Identify which cell holds the provided text, then report its (x, y) central coordinate. 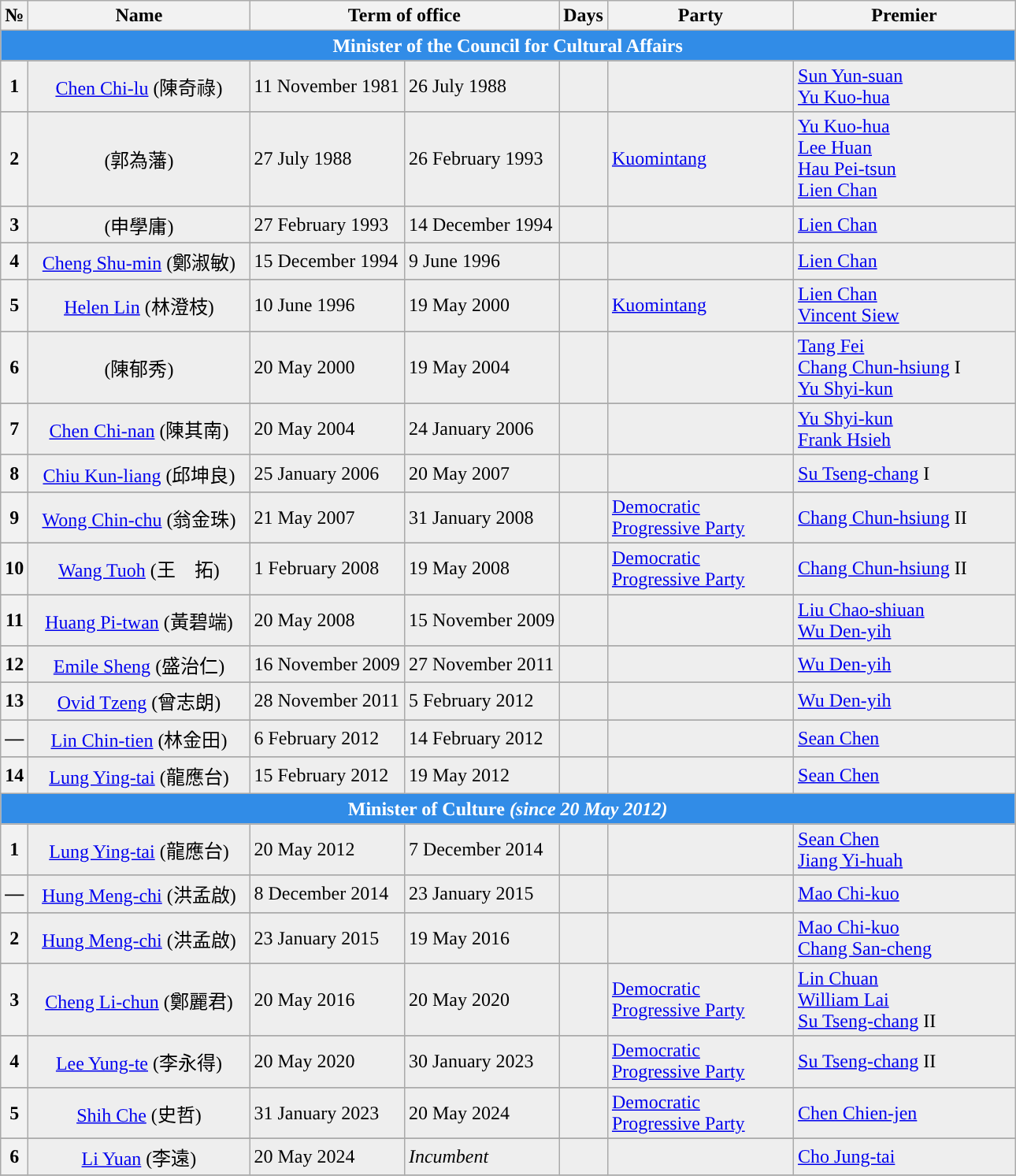
Lien ChanVincent Siew (904, 306)
Premier (904, 16)
14 (14, 775)
Cho Jung-tai (904, 1156)
25 January 2006 (327, 473)
19 May 2000 (481, 306)
(陳郁秀) (139, 367)
31 January 2023 (327, 1112)
7 December 2014 (481, 849)
Party (700, 16)
20 May 2000 (327, 367)
11 (14, 619)
28 November 2011 (327, 701)
13 (14, 701)
26 July 1988 (481, 87)
15 December 1994 (327, 262)
(郭為藩) (139, 159)
Term of office (405, 16)
Minister of Culture (since 20 May 2012) (508, 809)
Lin Chin-tien (林金田) (139, 739)
9 June 1996 (481, 262)
24 January 2006 (481, 428)
6 February 2012 (327, 739)
Name (139, 16)
27 July 1988 (327, 159)
26 February 1993 (481, 159)
15 November 2009 (481, 619)
Mao Chi-kuoChang San-cheng (904, 937)
Cheng Li-chun (鄭麗君) (139, 1000)
Li Yuan (李遠) (139, 1156)
Lin ChuanWilliam LaiSu Tseng-chang II (904, 1000)
Days (584, 16)
Emile Sheng (盛治仁) (139, 665)
12 (14, 665)
14 December 1994 (481, 224)
20 May 2004 (327, 428)
14 February 2012 (481, 739)
20 May 2007 (481, 473)
10 June 1996 (327, 306)
19 May 2016 (481, 937)
Mao Chi-kuo (904, 893)
Cheng Shu-min (鄭淑敏) (139, 262)
Liu Chao-shiuanWu Den-yih (904, 619)
20 May 2008 (327, 619)
Chiu Kun-liang (邱坤良) (139, 473)
Yu Kuo-huaLee HuanHau Pei-tsunLien Chan (904, 159)
Su Tseng-chang II (904, 1062)
Huang Pi-twan (黃碧端) (139, 619)
19 May 2012 (481, 775)
Helen Lin (林澄枝) (139, 306)
10 (14, 569)
8 December 2014 (327, 893)
16 November 2009 (327, 665)
Wang Tuoh (王 拓) (139, 569)
20 May 2016 (327, 1000)
21 May 2007 (327, 517)
Minister of the Council for Cultural Affairs (508, 46)
Wong Chin-chu (翁金珠) (139, 517)
Yu Shyi-kunFrank Hsieh (904, 428)
27 November 2011 (481, 665)
5 February 2012 (481, 701)
Tang FeiChang Chun-hsiung IYu Shyi-kun (904, 367)
Incumbent (481, 1156)
Shih Che (史哲) (139, 1112)
30 January 2023 (481, 1062)
Chen Chi-nan (陳其南) (139, 428)
8 (14, 473)
19 May 2004 (481, 367)
15 February 2012 (327, 775)
27 February 1993 (327, 224)
31 January 2008 (481, 517)
1 February 2008 (327, 569)
Lee Yung-te (李永得) (139, 1062)
Sun Yun-suanYu Kuo-hua (904, 87)
Ovid Tzeng (曾志朗) (139, 701)
19 May 2008 (481, 569)
№ (14, 16)
Chen Chi-lu (陳奇祿) (139, 87)
Su Tseng-chang I (904, 473)
Chen Chien-jen (904, 1112)
11 November 1981 (327, 87)
Sean ChenJiang Yi-huah (904, 849)
9 (14, 517)
20 May 2012 (327, 849)
(申學庸) (139, 224)
7 (14, 428)
